Return the (x, y) coordinate for the center point of the cell that contains the specified text.  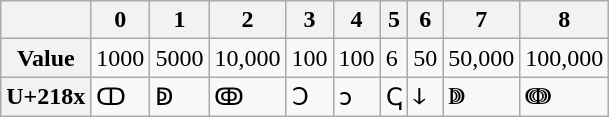
10,000 (248, 58)
50,000 (482, 58)
1000 (120, 58)
5 (394, 20)
ↂ (248, 97)
Value (46, 58)
1 (180, 20)
ↀ (120, 97)
5000 (180, 58)
ↇ (482, 97)
3 (310, 20)
100,000 (564, 58)
U+218x (46, 97)
0 (120, 20)
ↁ (180, 97)
2 (248, 20)
Ↄ (310, 97)
7 (482, 20)
ↆ (426, 97)
ↈ (564, 97)
ↄ (356, 97)
ↅ (394, 97)
50 (426, 58)
4 (356, 20)
8 (564, 20)
